Detect which cell encompasses the target text, then output its (X, Y) center coordinate. 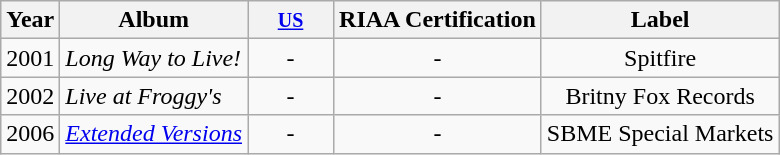
SBME Special Markets (660, 134)
Extended Versions (154, 134)
Long Way to Live! (154, 58)
2002 (30, 96)
Label (660, 20)
Spitfire (660, 58)
Live at Froggy's (154, 96)
US (291, 20)
2006 (30, 134)
2001 (30, 58)
Album (154, 20)
Year (30, 20)
RIAA Certification (438, 20)
Britny Fox Records (660, 96)
